Pinpoint the cell where the given text exists, returning its (X, Y) midpoint coordinate. 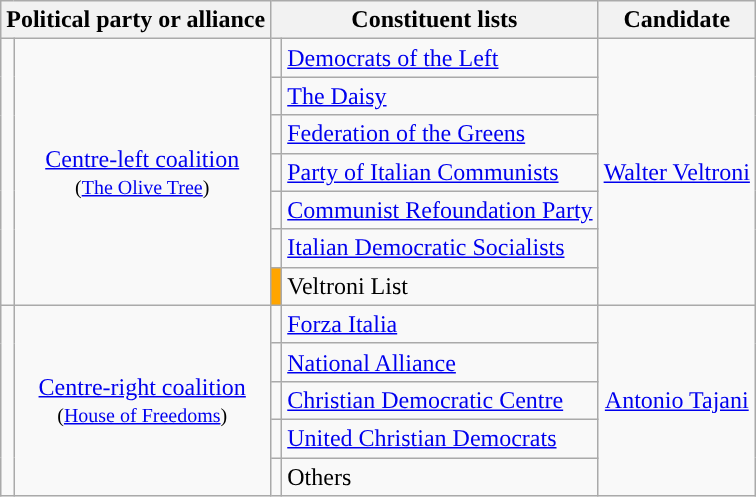
The Daisy (440, 96)
Federation of the Greens (440, 134)
Antonio Tajani (676, 400)
Democrats of the Left (440, 58)
Constituent lists (434, 20)
Centre-right coalition(House of Freedoms) (142, 400)
Walter Veltroni (676, 172)
National Alliance (440, 362)
Veltroni List (440, 286)
Party of Italian Communists (440, 172)
Candidate (676, 20)
United Christian Democrats (440, 438)
Political party or alliance (136, 20)
Forza Italia (440, 324)
Communist Refoundation Party (440, 210)
Others (440, 477)
Centre-left coalition(The Olive Tree) (142, 172)
Italian Democratic Socialists (440, 248)
Christian Democratic Centre (440, 400)
